Extract the [X, Y] coordinate from the center of the cell holding the provided text.  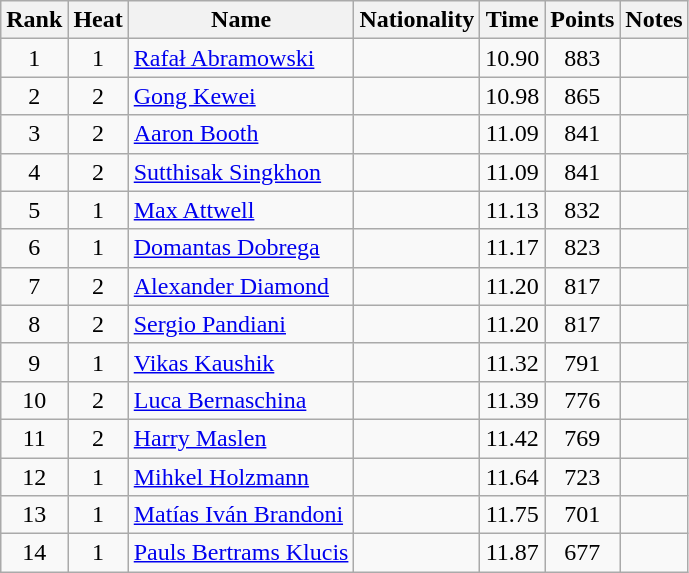
Nationality [417, 20]
Points [582, 20]
11.75 [512, 515]
Rank [34, 20]
Gong Kewei [241, 96]
5 [34, 210]
832 [582, 210]
11 [34, 438]
701 [582, 515]
Max Attwell [241, 210]
11.64 [512, 477]
10.98 [512, 96]
Heat [98, 20]
Harry Maslen [241, 438]
10 [34, 400]
Luca Bernaschina [241, 400]
11.17 [512, 248]
Notes [654, 20]
Matías Iván Brandoni [241, 515]
769 [582, 438]
Vikas Kaushik [241, 362]
Alexander Diamond [241, 286]
Name [241, 20]
8 [34, 324]
3 [34, 134]
6 [34, 248]
677 [582, 553]
Pauls Bertrams Klucis [241, 553]
12 [34, 477]
Rafał Abramowski [241, 58]
10.90 [512, 58]
14 [34, 553]
4 [34, 172]
865 [582, 96]
11.42 [512, 438]
11.87 [512, 553]
9 [34, 362]
Time [512, 20]
791 [582, 362]
7 [34, 286]
Aaron Booth [241, 134]
823 [582, 248]
Domantas Dobrega [241, 248]
883 [582, 58]
13 [34, 515]
11.32 [512, 362]
Mihkel Holzmann [241, 477]
11.13 [512, 210]
776 [582, 400]
11.39 [512, 400]
Sutthisak Singkhon [241, 172]
Sergio Pandiani [241, 324]
723 [582, 477]
